Return [X, Y] of the center of cell containing provided text 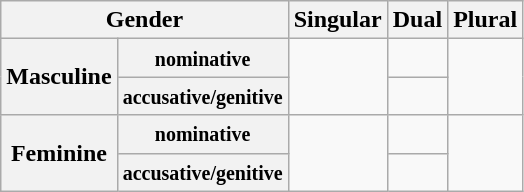
Gender [144, 20]
Plural [486, 20]
Singular [338, 20]
Dual [417, 20]
Masculine [59, 77]
Feminine [59, 153]
